Provide the (X, Y) coordinate of the cell's center where the given text is located.  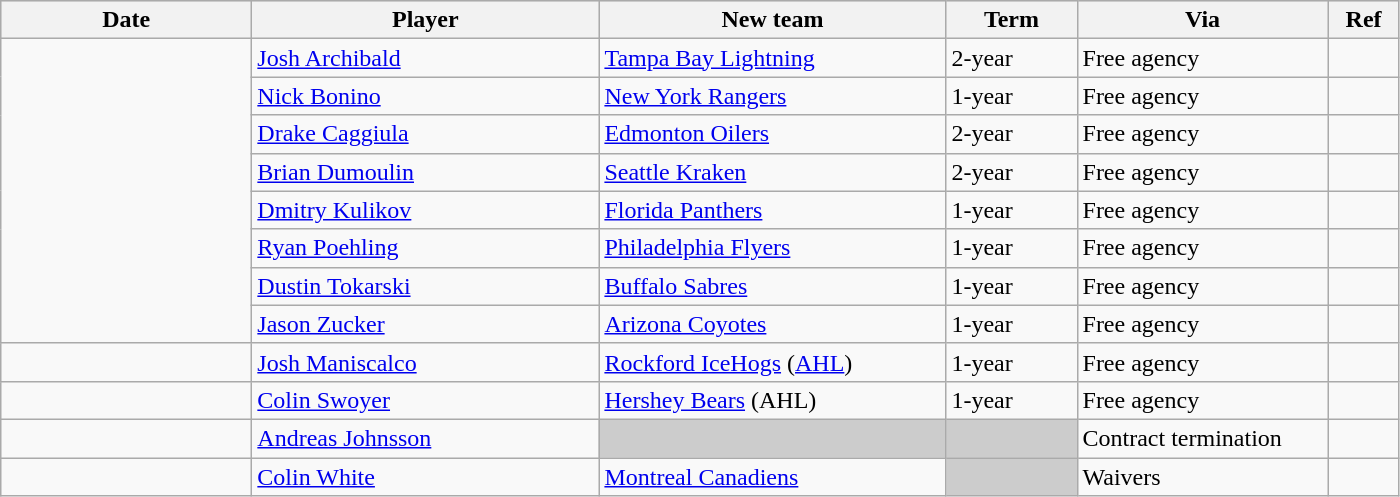
Player (426, 20)
Montreal Canadiens (772, 477)
Colin White (426, 477)
New York Rangers (772, 96)
Term (1012, 20)
Arizona Coyotes (772, 324)
Hershey Bears (AHL) (772, 400)
Colin Swoyer (426, 400)
Rockford IceHogs (AHL) (772, 362)
Waivers (1202, 477)
Contract termination (1202, 438)
Dustin Tokarski (426, 286)
Ref (1364, 20)
Drake Caggiula (426, 134)
Jason Zucker (426, 324)
Edmonton Oilers (772, 134)
Buffalo Sabres (772, 286)
Ryan Poehling (426, 248)
Date (126, 20)
New team (772, 20)
Seattle Kraken (772, 172)
Josh Archibald (426, 58)
Tampa Bay Lightning (772, 58)
Andreas Johnsson (426, 438)
Dmitry Kulikov (426, 210)
Florida Panthers (772, 210)
Philadelphia Flyers (772, 248)
Via (1202, 20)
Josh Maniscalco (426, 362)
Brian Dumoulin (426, 172)
Nick Bonino (426, 96)
